Search for the cell housing the specified text and yield its [X, Y] center coordinate. 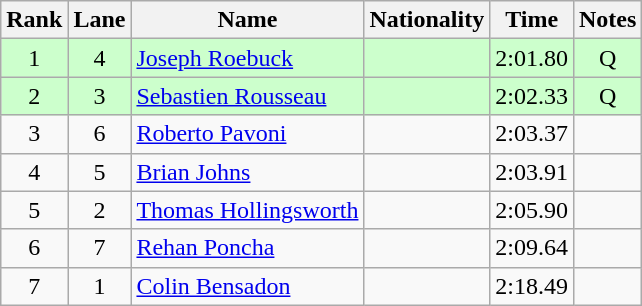
Rank [34, 20]
2:02.33 [532, 96]
2:05.90 [532, 210]
2:03.91 [532, 172]
Roberto Pavoni [248, 134]
Lane [100, 20]
Notes [607, 20]
Brian Johns [248, 172]
Colin Bensadon [248, 286]
Name [248, 20]
Sebastien Rousseau [248, 96]
Nationality [427, 20]
2:03.37 [532, 134]
Thomas Hollingsworth [248, 210]
2:18.49 [532, 286]
Joseph Roebuck [248, 58]
2:01.80 [532, 58]
2:09.64 [532, 248]
Time [532, 20]
Rehan Poncha [248, 248]
